Capture the cell that displays the provided text and extract its (x, y) central coordinate. 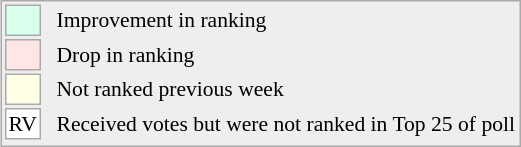
Drop in ranking (286, 55)
Not ranked previous week (286, 90)
RV (23, 124)
Improvement in ranking (286, 20)
Received votes but were not ranked in Top 25 of poll (286, 124)
